Find where the given text appears and provide that cell's center as [x, y] coordinate. 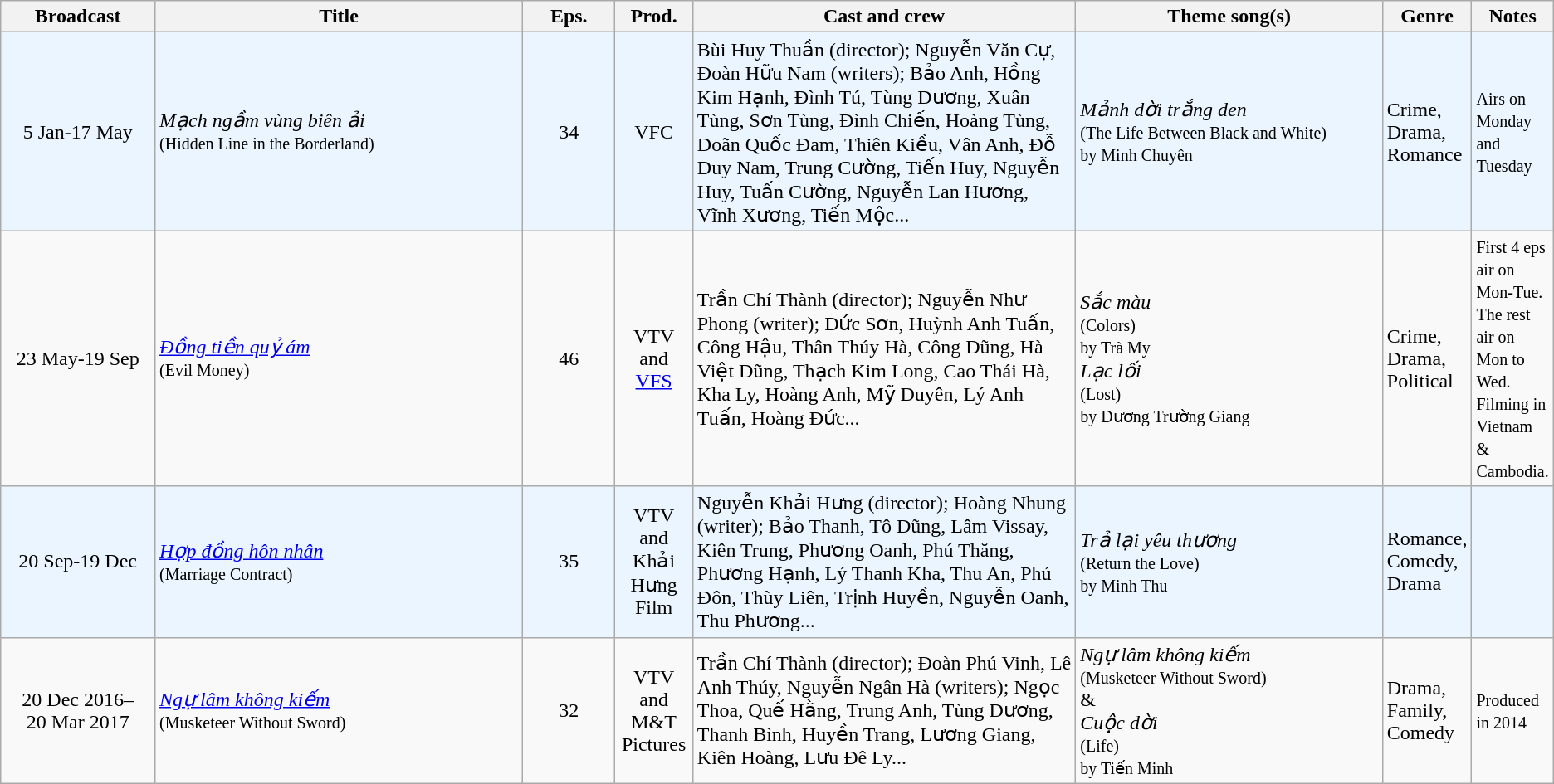
Produced in 2014 [1512, 710]
5 Jan-17 May [78, 131]
Theme song(s) [1229, 17]
Prod. [654, 17]
Notes [1512, 17]
46 [569, 358]
Hợp đồng hôn nhân (Marriage Contract) [339, 562]
VTV and M&T Pictures [654, 710]
Đồng tiền quỷ ám (Evil Money) [339, 358]
Ngự lâm không kiếm (Musketeer Without Sword) [339, 710]
Mạch ngầm vùng biên ải (Hidden Line in the Borderland) [339, 131]
First 4 eps air on Mon-Tue. The rest air on Mon to Wed.Filming in Vietnam & Cambodia. [1512, 358]
Cast and crew [884, 17]
Ngự lâm không kiếm (Musketeer Without Sword)&Cuộc đời(Life)by Tiến Minh [1229, 710]
Broadcast [78, 17]
23 May-19 Sep [78, 358]
Airs on Monday and Tuesday [1512, 131]
20 Dec 2016–20 Mar 2017 [78, 710]
Genre [1427, 17]
35 [569, 562]
Title [339, 17]
Eps. [569, 17]
Mảnh đời trắng đen (The Life Between Black and White)by Minh Chuyên [1229, 131]
VFC [654, 131]
Romance, Comedy, Drama [1427, 562]
Drama, Family, Comedy [1427, 710]
Crime, Drama, Romance [1427, 131]
32 [569, 710]
Sắc màu (Colors)by Trà MyLạc lối (Lost)by Dương Trường Giang [1229, 358]
VTV and Khải Hưng Film [654, 562]
Trả lại yêu thương(Return the Love)by Minh Thu [1229, 562]
20 Sep-19 Dec [78, 562]
Crime, Drama, Political [1427, 358]
VTV and VFS [654, 358]
34 [569, 131]
